From the cell containing the given text, extract its center point as [x, y] coordinate. 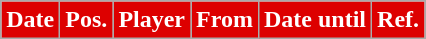
Date [30, 20]
Date until [314, 20]
Pos. [86, 20]
Ref. [398, 20]
Player [152, 20]
From [225, 20]
